Locate the cell with the specified text and output its (x, y) center coordinate. 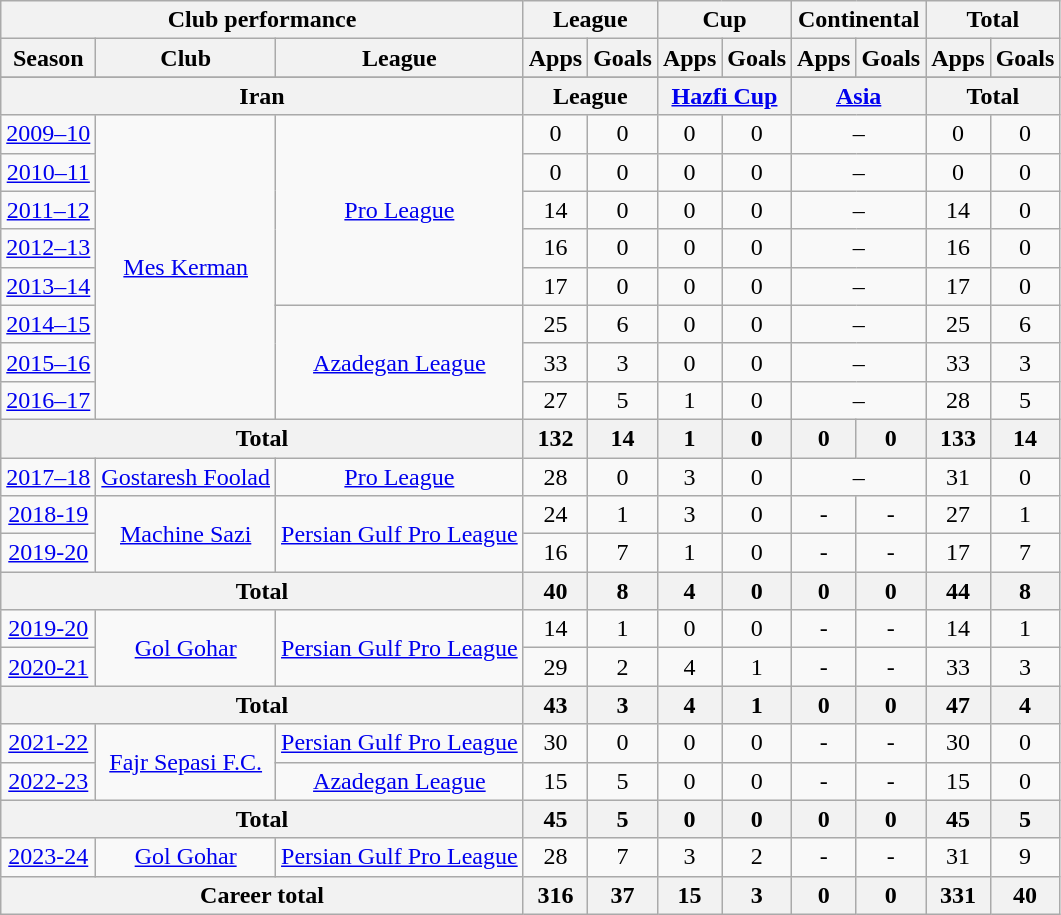
43 (555, 705)
331 (958, 895)
2017–18 (48, 477)
2015–16 (48, 362)
24 (555, 515)
2013–14 (48, 286)
Asia (859, 96)
Club (186, 58)
2021-22 (48, 743)
2020-21 (48, 667)
Hazfi Cup (724, 96)
29 (555, 667)
2023-24 (48, 857)
37 (623, 895)
2016–17 (48, 400)
316 (555, 895)
Machine Sazi (186, 534)
Iran (262, 96)
2018-19 (48, 515)
Cup (724, 20)
Mes Kerman (186, 267)
2011–12 (48, 210)
Season (48, 58)
9 (1025, 857)
2012–13 (48, 248)
Career total (262, 895)
Fajr Sepasi F.C. (186, 762)
Gostaresh Foolad (186, 477)
2022-23 (48, 781)
Continental (859, 20)
133 (958, 438)
2014–15 (48, 324)
132 (555, 438)
44 (958, 591)
2010–11 (48, 172)
2009–10 (48, 134)
Club performance (262, 20)
47 (958, 705)
